Search for the cell housing the specified text and yield its [x, y] center coordinate. 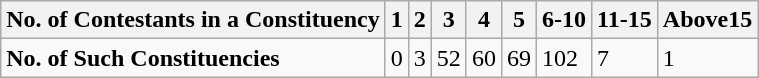
102 [564, 58]
69 [518, 58]
No. of Such Constituencies [193, 58]
0 [396, 58]
5 [518, 20]
Above15 [707, 20]
2 [420, 20]
4 [484, 20]
No. of Contestants in a Constituency [193, 20]
6-10 [564, 20]
60 [484, 58]
11-15 [625, 20]
52 [448, 58]
7 [625, 58]
